Pinpoint the cell where the given text exists, returning its [x, y] midpoint coordinate. 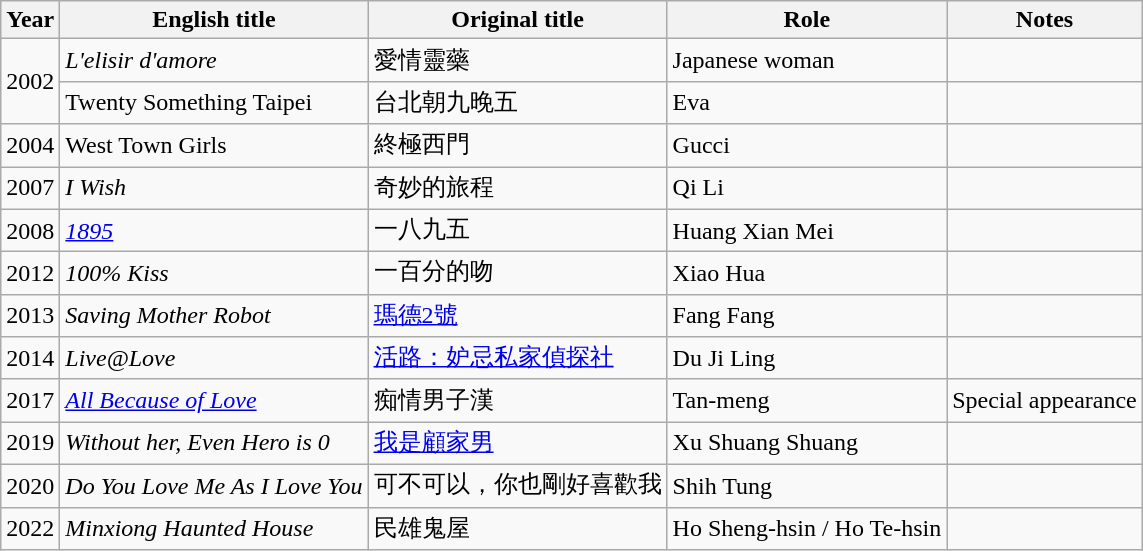
終極西門 [518, 146]
Role [807, 20]
2007 [30, 188]
奇妙的旅程 [518, 188]
Gucci [807, 146]
2013 [30, 316]
2019 [30, 444]
2017 [30, 400]
Original title [518, 20]
痴情男子漢 [518, 400]
1895 [214, 230]
Notes [1045, 20]
一八九五 [518, 230]
West Town Girls [214, 146]
民雄鬼屋 [518, 528]
2020 [30, 486]
2022 [30, 528]
Du Ji Ling [807, 358]
Tan-meng [807, 400]
愛情靈藥 [518, 60]
一百分的吻 [518, 274]
Shih Tung [807, 486]
All Because of Love [214, 400]
Huang Xian Mei [807, 230]
Year [30, 20]
English title [214, 20]
Eva [807, 102]
100% Kiss [214, 274]
Qi Li [807, 188]
Live@Love [214, 358]
瑪德2號 [518, 316]
Do You Love Me As I Love You [214, 486]
Japanese woman [807, 60]
2014 [30, 358]
Fang Fang [807, 316]
Twenty Something Taipei [214, 102]
Saving Mother Robot [214, 316]
L'elisir d'amore [214, 60]
可不可以，你也剛好喜歡我 [518, 486]
Xu Shuang Shuang [807, 444]
Minxiong Haunted House [214, 528]
Special appearance [1045, 400]
Ho Sheng-hsin / Ho Te-hsin [807, 528]
台北朝九晚五 [518, 102]
2008 [30, 230]
I Wish [214, 188]
Xiao Hua [807, 274]
2012 [30, 274]
2004 [30, 146]
活路：妒忌私家偵探社 [518, 358]
Without her, Even Hero is 0 [214, 444]
2002 [30, 82]
我是顧家男 [518, 444]
